Pinpoint the cell where the given text exists, returning its [x, y] midpoint coordinate. 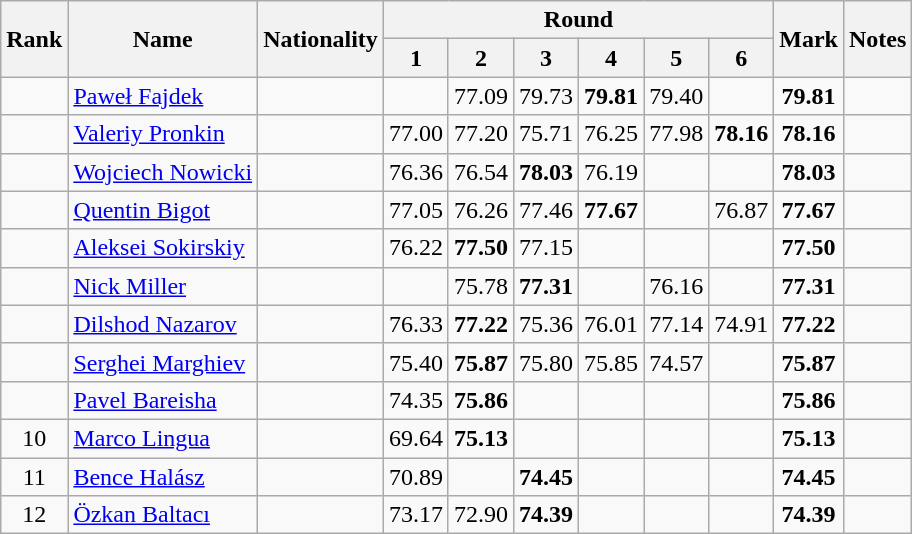
77.20 [480, 134]
76.33 [416, 324]
76.01 [612, 324]
12 [34, 515]
79.40 [676, 96]
Marco Lingua [163, 438]
Özkan Baltacı [163, 515]
6 [742, 58]
Round [578, 20]
Name [163, 39]
75.71 [546, 134]
76.36 [416, 172]
74.57 [676, 362]
5 [676, 58]
11 [34, 477]
Aleksei Sokirskiy [163, 248]
Serghei Marghiev [163, 362]
76.25 [612, 134]
75.78 [480, 286]
77.98 [676, 134]
10 [34, 438]
Rank [34, 39]
3 [546, 58]
76.87 [742, 210]
Bence Halász [163, 477]
75.85 [612, 362]
76.16 [676, 286]
2 [480, 58]
75.80 [546, 362]
Mark [809, 39]
Pavel Bareisha [163, 400]
4 [612, 58]
76.26 [480, 210]
75.40 [416, 362]
79.73 [546, 96]
69.64 [416, 438]
Wojciech Nowicki [163, 172]
72.90 [480, 515]
Valeriy Pronkin [163, 134]
73.17 [416, 515]
77.46 [546, 210]
77.09 [480, 96]
75.36 [546, 324]
Notes [877, 39]
76.22 [416, 248]
77.15 [546, 248]
76.19 [612, 172]
Paweł Fajdek [163, 96]
74.91 [742, 324]
70.89 [416, 477]
74.35 [416, 400]
76.54 [480, 172]
Quentin Bigot [163, 210]
Dilshod Nazarov [163, 324]
Nick Miller [163, 286]
77.00 [416, 134]
77.05 [416, 210]
77.14 [676, 324]
Nationality [321, 39]
1 [416, 58]
